Provide the [x, y] coordinate of the cell's center where the given text is located.  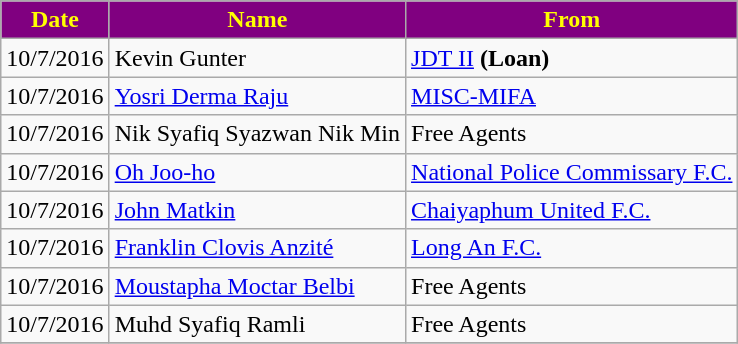
Date [55, 20]
Oh Joo-ho [257, 172]
Franklin Clovis Anzité [257, 248]
JDT II (Loan) [572, 58]
Nik Syafiq Syazwan Nik Min [257, 134]
Long An F.C. [572, 248]
Moustapha Moctar Belbi [257, 286]
Yosri Derma Raju [257, 96]
Kevin Gunter [257, 58]
Muhd Syafiq Ramli [257, 324]
John Matkin [257, 210]
Chaiyaphum United F.C. [572, 210]
MISC-MIFA [572, 96]
Name [257, 20]
From [572, 20]
National Police Commissary F.C. [572, 172]
